Return [x, y] of the center of cell containing provided text 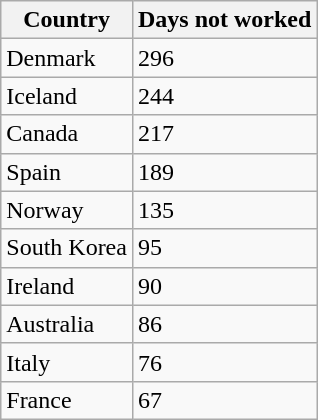
67 [224, 400]
90 [224, 286]
Country [67, 20]
South Korea [67, 248]
France [67, 400]
217 [224, 134]
Spain [67, 172]
296 [224, 58]
Australia [67, 324]
Norway [67, 210]
Iceland [67, 96]
86 [224, 324]
189 [224, 172]
Canada [67, 134]
Days not worked [224, 20]
95 [224, 248]
Italy [67, 362]
Denmark [67, 58]
135 [224, 210]
Ireland [67, 286]
244 [224, 96]
76 [224, 362]
